Capture the cell that displays the provided text and extract its [x, y] central coordinate. 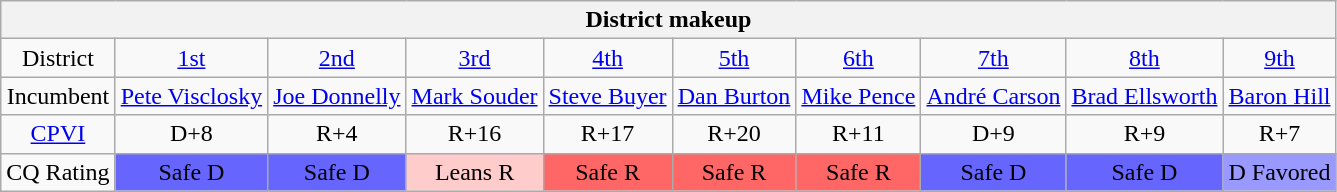
Incumbent [58, 96]
R+17 [608, 134]
7th [994, 58]
Baron Hill [1280, 96]
9th [1280, 58]
6th [858, 58]
D+9 [994, 134]
Mike Pence [858, 96]
Leans R [474, 172]
R+11 [858, 134]
R+7 [1280, 134]
Dan Burton [734, 96]
Mark Souder [474, 96]
Joe Donnelly [337, 96]
8th [1144, 58]
Steve Buyer [608, 96]
André Carson [994, 96]
4th [608, 58]
Pete Visclosky [192, 96]
District makeup [668, 20]
5th [734, 58]
R+4 [337, 134]
Brad Ellsworth [1144, 96]
R+20 [734, 134]
CQ Rating [58, 172]
1st [192, 58]
CPVI [58, 134]
3rd [474, 58]
R+16 [474, 134]
2nd [337, 58]
D+8 [192, 134]
R+9 [1144, 134]
D Favored [1280, 172]
District [58, 58]
